Determine the [X, Y] coordinate at the center of the cell enclosing the given text.  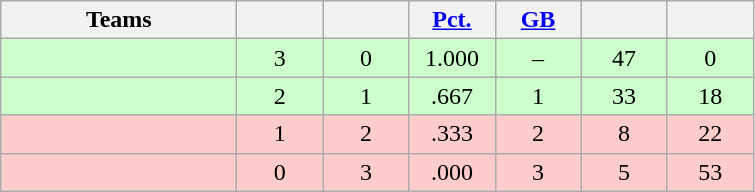
8 [624, 134]
1.000 [452, 58]
GB [538, 20]
22 [710, 134]
Pct. [452, 20]
47 [624, 58]
Teams [119, 20]
5 [624, 172]
18 [710, 96]
33 [624, 96]
53 [710, 172]
– [538, 58]
.333 [452, 134]
.667 [452, 96]
.000 [452, 172]
